Determine the [x, y] coordinate at the center of the cell enclosing the given text.  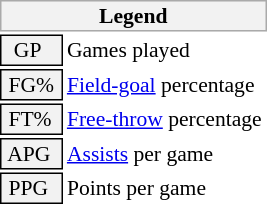
Legend [134, 16]
APG [31, 154]
Games played [166, 50]
Assists per game [166, 154]
FG% [31, 85]
Points per game [166, 188]
FT% [31, 120]
PPG [31, 188]
GP [31, 50]
Free-throw percentage [166, 120]
Field-goal percentage [166, 85]
